Determine the [x, y] coordinate at the center of the cell enclosing the given text.  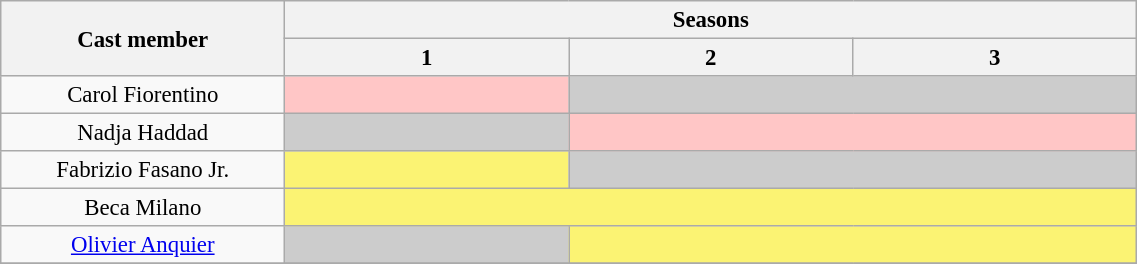
Olivier Anquier [143, 245]
3 [995, 58]
1 [427, 58]
Fabrizio Fasano Jr. [143, 170]
Carol Fiorentino [143, 95]
Nadja Haddad [143, 133]
Beca Milano [143, 208]
Seasons [711, 20]
Cast member [143, 38]
2 [711, 58]
